Find where the given text appears and provide that cell's center as (X, Y) coordinate. 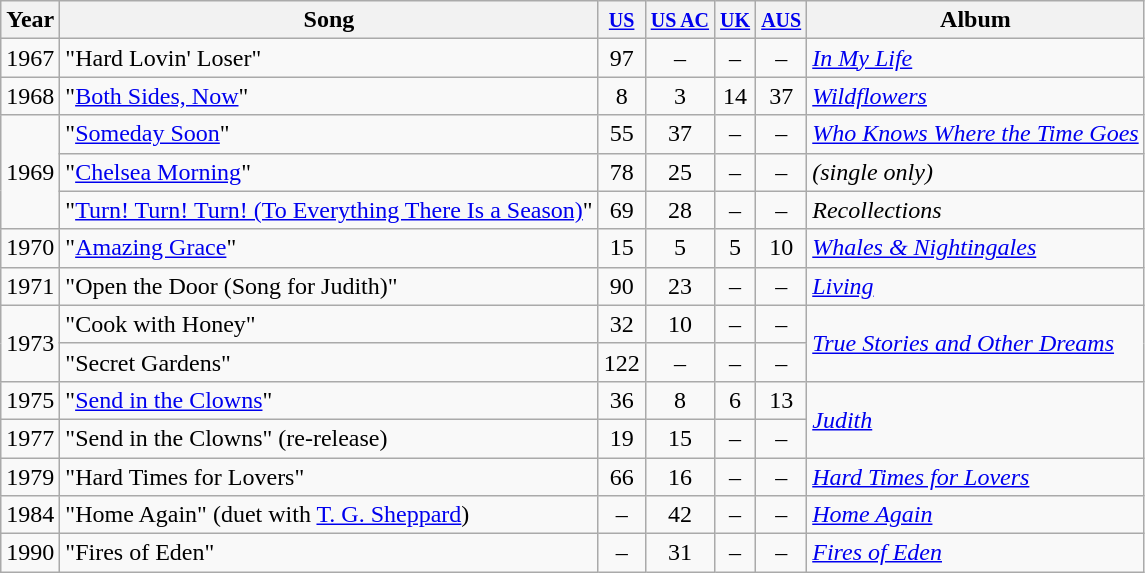
"Send in the Clowns" (329, 400)
Recollections (976, 210)
3 (680, 96)
31 (680, 553)
6 (736, 400)
66 (622, 477)
69 (622, 210)
"Turn! Turn! Turn! (To Everything There Is a Season)" (329, 210)
32 (622, 324)
122 (622, 362)
78 (622, 172)
"Both Sides, Now" (329, 96)
16 (680, 477)
1979 (30, 477)
"Home Again" (duet with T. G. Sheppard) (329, 515)
Year (30, 20)
In My Life (976, 58)
97 (622, 58)
True Stories and Other Dreams (976, 343)
US AC (680, 20)
Hard Times for Lovers (976, 477)
Song (329, 20)
Living (976, 286)
1973 (30, 343)
1968 (30, 96)
UK (736, 20)
28 (680, 210)
1977 (30, 438)
19 (622, 438)
"Hard Lovin' Loser" (329, 58)
55 (622, 134)
1990 (30, 553)
"Someday Soon" (329, 134)
Judith (976, 419)
1967 (30, 58)
42 (680, 515)
1969 (30, 172)
"Fires of Eden" (329, 553)
"Amazing Grace" (329, 248)
14 (736, 96)
"Send in the Clowns" (re-release) (329, 438)
Fires of Eden (976, 553)
US (622, 20)
1970 (30, 248)
"Cook with Honey" (329, 324)
Home Again (976, 515)
23 (680, 286)
Album (976, 20)
AUS (782, 20)
1975 (30, 400)
1971 (30, 286)
13 (782, 400)
1984 (30, 515)
90 (622, 286)
Whales & Nightingales (976, 248)
"Chelsea Morning" (329, 172)
Wildflowers (976, 96)
"Hard Times for Lovers" (329, 477)
(single only) (976, 172)
36 (622, 400)
"Open the Door (Song for Judith)" (329, 286)
"Secret Gardens" (329, 362)
Who Knows Where the Time Goes (976, 134)
25 (680, 172)
